Locate the cell with the specified text and output its (X, Y) center coordinate. 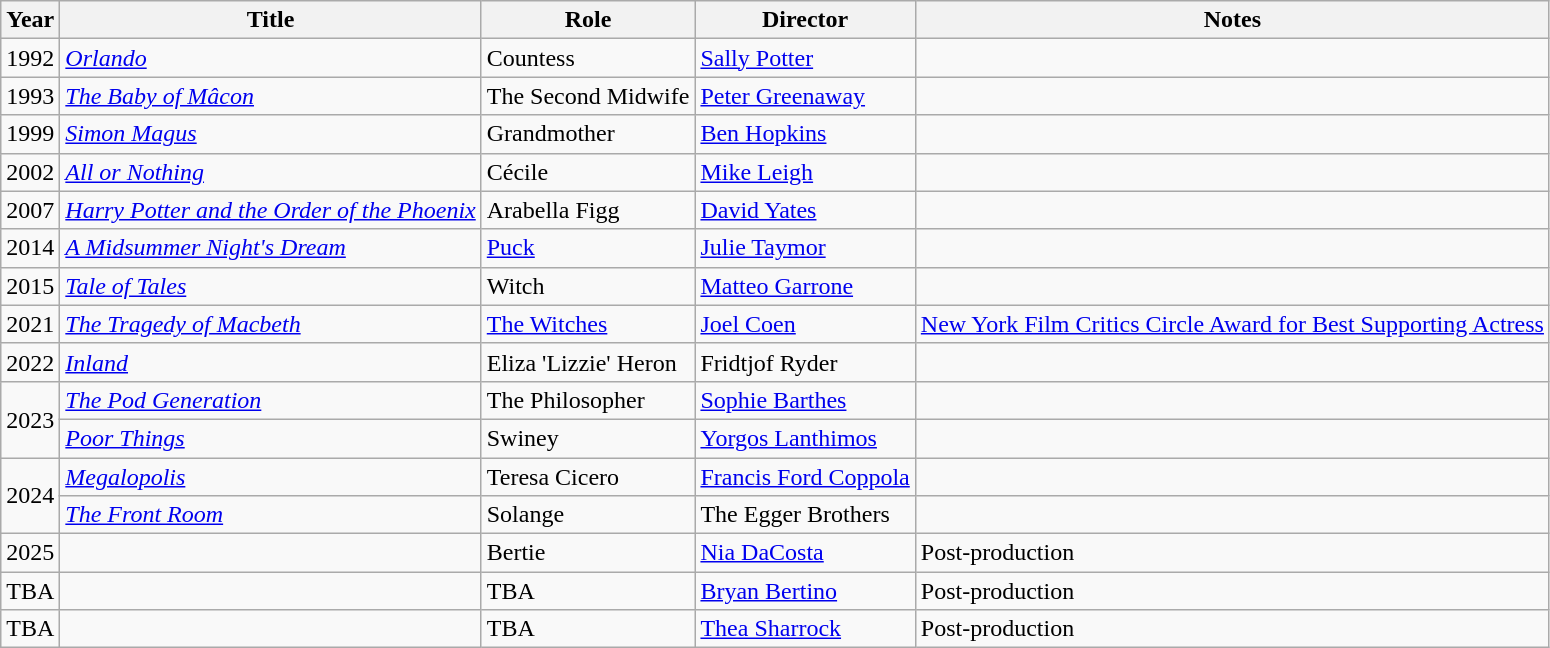
The Baby of Mâcon (270, 96)
2021 (30, 324)
Year (30, 20)
2007 (30, 210)
2014 (30, 248)
New York Film Critics Circle Award for Best Supporting Actress (1232, 324)
Puck (588, 248)
Matteo Garrone (805, 286)
Role (588, 20)
Peter Greenaway (805, 96)
Nia DaCosta (805, 553)
Poor Things (270, 438)
Notes (1232, 20)
Ben Hopkins (805, 134)
2023 (30, 419)
Thea Sharrock (805, 629)
2025 (30, 553)
Cécile (588, 172)
Fridtjof Ryder (805, 362)
The Philosopher (588, 400)
Teresa Cicero (588, 477)
Tale of Tales (270, 286)
1999 (30, 134)
Bryan Bertino (805, 591)
Orlando (270, 58)
Grandmother (588, 134)
The Second Midwife (588, 96)
Yorgos Lanthimos (805, 438)
Witch (588, 286)
The Pod Generation (270, 400)
A Midsummer Night's Dream (270, 248)
2002 (30, 172)
Inland (270, 362)
Sally Potter (805, 58)
1993 (30, 96)
Eliza 'Lizzie' Heron (588, 362)
The Front Room (270, 515)
Harry Potter and the Order of the Phoenix (270, 210)
Bertie (588, 553)
Swiney (588, 438)
Mike Leigh (805, 172)
2024 (30, 496)
All or Nothing (270, 172)
Simon Magus (270, 134)
Francis Ford Coppola (805, 477)
1992 (30, 58)
The Egger Brothers (805, 515)
Arabella Figg (588, 210)
David Yates (805, 210)
Director (805, 20)
2022 (30, 362)
Megalopolis (270, 477)
Solange (588, 515)
The Witches (588, 324)
Sophie Barthes (805, 400)
Title (270, 20)
Joel Coen (805, 324)
Countess (588, 58)
The Tragedy of Macbeth (270, 324)
2015 (30, 286)
Julie Taymor (805, 248)
